Identify which cell holds the provided text, then report its [X, Y] central coordinate. 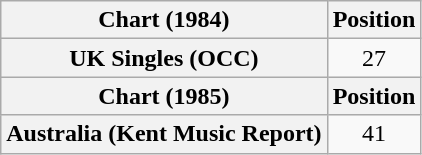
27 [374, 58]
Chart (1984) [164, 20]
Australia (Kent Music Report) [164, 134]
Chart (1985) [164, 96]
41 [374, 134]
UK Singles (OCC) [164, 58]
